Extract the [X, Y] coordinate from the center of the cell holding the provided text.  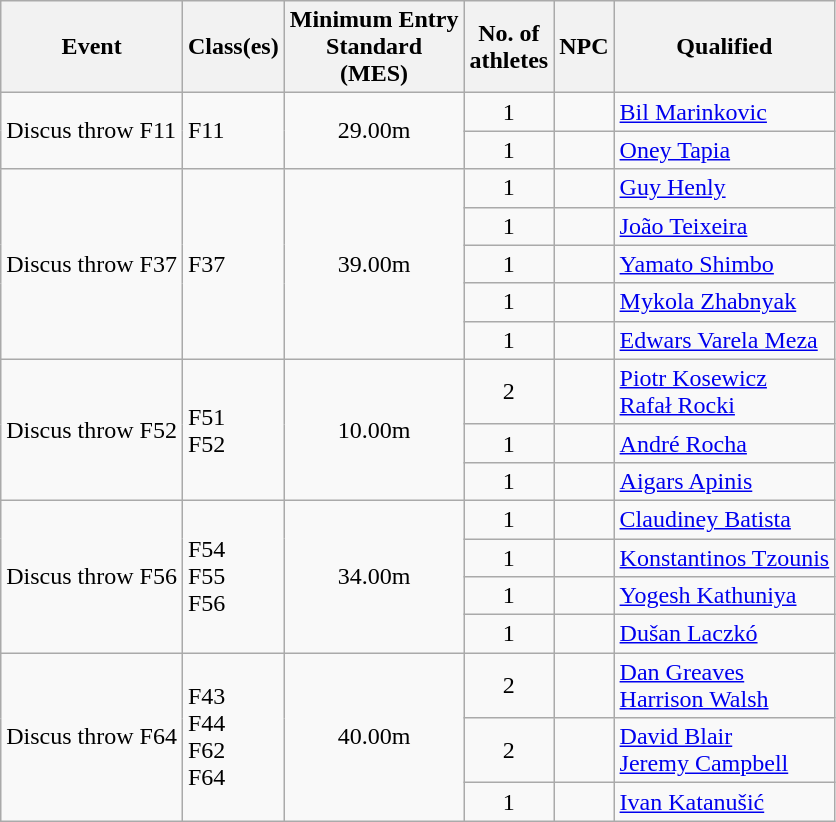
Discus throw F64 [92, 737]
Yamato Shimbo [724, 264]
Ivan Katanušić [724, 802]
Mykola Zhabnyak [724, 302]
Event [92, 47]
Konstantinos Tzounis [724, 557]
Edwars Varela Meza [724, 340]
André Rocha [724, 443]
David BlairJeremy Campbell [724, 750]
Dan GreavesHarrison Walsh [724, 686]
F54F55F56 [233, 576]
João Teixeira [724, 226]
Guy Henly [724, 188]
F11 [233, 131]
Discus throw F56 [92, 576]
Discus throw F11 [92, 131]
Minimum EntryStandard(MES) [374, 47]
40.00m [374, 737]
Claudiney Batista [724, 519]
Yogesh Kathuniya [724, 596]
Discus throw F52 [92, 430]
Oney Tapia [724, 150]
Class(es) [233, 47]
Bil Marinkovic [724, 112]
34.00m [374, 576]
39.00m [374, 264]
Qualified [724, 47]
F43F44F62F64 [233, 737]
Dušan Laczkó [724, 634]
Aigars Apinis [724, 481]
NPC [584, 47]
F51F52 [233, 430]
29.00m [374, 131]
Discus throw F37 [92, 264]
No. ofathletes [509, 47]
F37 [233, 264]
10.00m [374, 430]
Piotr KosewiczRafał Rocki [724, 392]
